Locate the cell with the specified text and output its (X, Y) center coordinate. 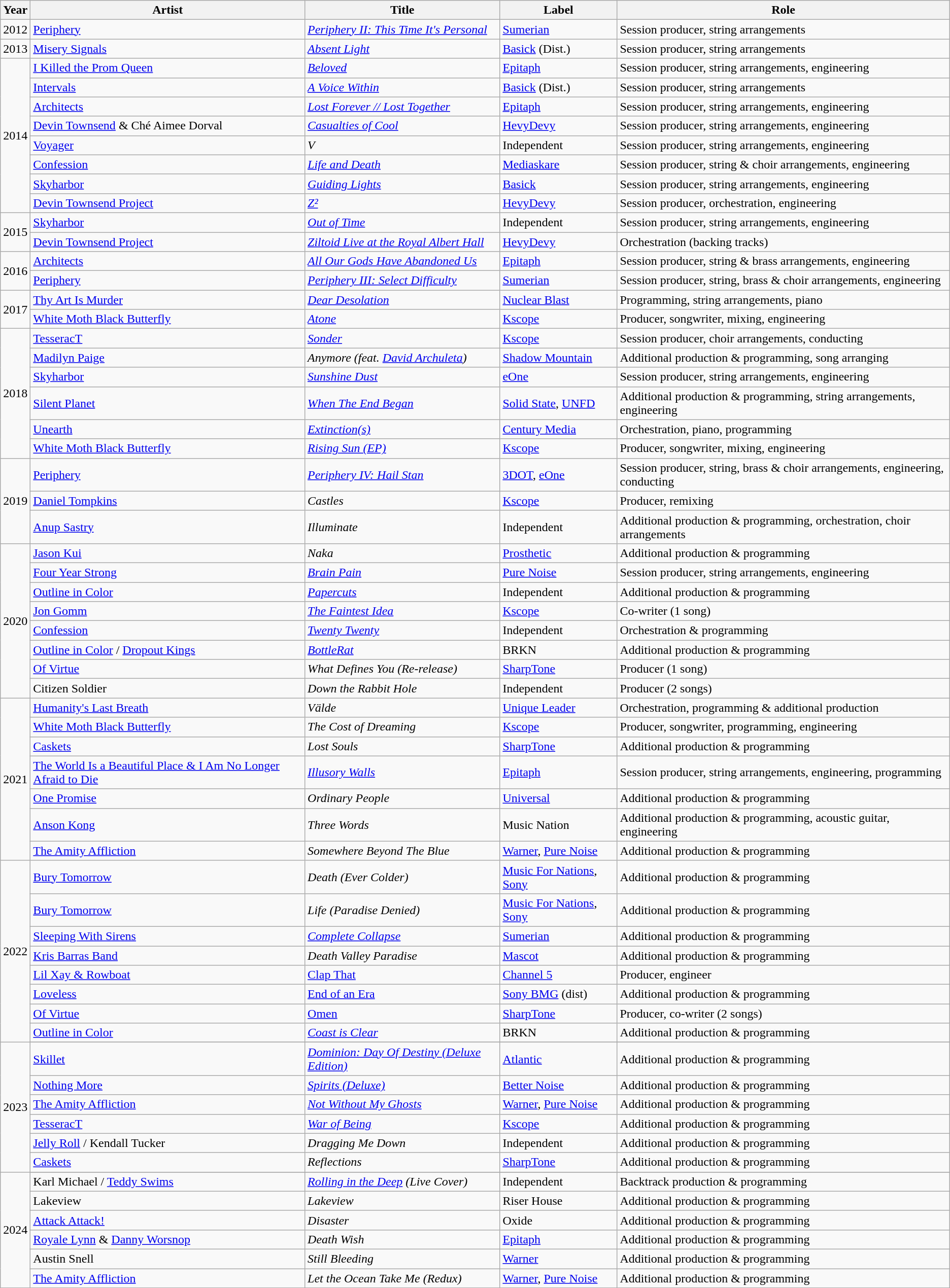
Spirits (Deluxe) (402, 1085)
Citizen Soldier (167, 688)
Attack Attack! (167, 1220)
Loveless (167, 994)
Beloved (402, 68)
Year (15, 10)
V (402, 145)
Session producer, choir arrangements, conducting (784, 338)
Naka (402, 553)
2014 (15, 135)
The Cost of Dreaming (402, 727)
2013 (15, 49)
Producer (2 songs) (784, 688)
Additional production & programming, song arranging (784, 358)
2023 (15, 1107)
Better Noise (558, 1085)
Intervals (167, 87)
Dear Desolation (402, 300)
Life (Paradise Denied) (402, 910)
Shadow Mountain (558, 358)
2020 (15, 620)
Skillet (167, 1059)
One Promise (167, 798)
Disaster (402, 1220)
All Our Gods Have Abandoned Us (402, 261)
Daniel Tompkins (167, 501)
Papercuts (402, 592)
Pure Noise (558, 572)
Additional production & programming, acoustic guitar, engineering (784, 825)
Mascot (558, 955)
Producer (1 song) (784, 669)
Jon Gomm (167, 611)
Three Words (402, 825)
Austin Snell (167, 1259)
2018 (15, 394)
Complete Collapse (402, 936)
Castles (402, 501)
Warner (558, 1259)
Death (Ever Colder) (402, 877)
Lost Forever // Lost Together (402, 107)
I Killed the Prom Queen (167, 68)
Orchestration & programming (784, 631)
Death Valley Paradise (402, 955)
Additional production & programming, string arrangements, engineering (784, 403)
Producer, engineer (784, 975)
Coast is Clear (402, 1033)
eOne (558, 377)
2016 (15, 271)
Atone (402, 319)
2024 (15, 1230)
Outline in Color / Dropout Kings (167, 650)
3DOT, eOne (558, 475)
Devin Townsend & Ché Aimee Dorval (167, 126)
End of an Era (402, 994)
Rolling in the Deep (Live Cover) (402, 1181)
Oxide (558, 1220)
When The End Began (402, 403)
Anson Kong (167, 825)
Silent Planet (167, 403)
Death Wish (402, 1239)
Lost Souls (402, 746)
Role (784, 10)
Prosthetic (558, 553)
Additional production & programming, orchestration, choir arrangements (784, 527)
Solid State, UNFD (558, 403)
Let the Ocean Take Me (Redux) (402, 1278)
Music Nation (558, 825)
Mediaskare (558, 164)
Atlantic (558, 1059)
Misery Signals (167, 49)
Session producer, string, brass & choir arrangements, engineering, conducting (784, 475)
Orchestration, programming & additional production (784, 708)
Life and Death (402, 164)
A Voice Within (402, 87)
Illusory Walls (402, 772)
Jason Kui (167, 553)
Illuminate (402, 527)
Producer, remixing (784, 501)
Universal (558, 798)
Dominion: Day Of Destiny (Deluxe Edition) (402, 1059)
Välde (402, 708)
Karl Michael / Teddy Swims (167, 1181)
Programming, string arrangements, piano (784, 300)
BottleRat (402, 650)
Guiding Lights (402, 184)
What Defines You (Re-release) (402, 669)
Out of Time (402, 222)
Dragging Me Down (402, 1143)
Extinction(s) (402, 429)
The World Is a Beautiful Place & I Am No Longer Afraid to Die (167, 772)
Session producer, string & choir arrangements, engineering (784, 164)
Sleeping With Sirens (167, 936)
Session producer, string, brass & choir arrangements, engineering (784, 281)
Nothing More (167, 1085)
Royale Lynn & Danny Worsnop (167, 1239)
Not Without My Ghosts (402, 1104)
Producer, co-writer (2 songs) (784, 1014)
Unearth (167, 429)
Orchestration, piano, programming (784, 429)
Sonder (402, 338)
Twenty Twenty (402, 631)
Anymore (feat. David Archuleta) (402, 358)
Thy Art Is Murder (167, 300)
Jelly Roll / Kendall Tucker (167, 1143)
Reflections (402, 1162)
Sunshine Dust (402, 377)
Backtrack production & programming (784, 1181)
Nuclear Blast (558, 300)
Casualties of Cool (402, 126)
Rising Sun (EP) (402, 448)
Unique Leader (558, 708)
Session producer, string & brass arrangements, engineering (784, 261)
Producer, songwriter, programming, engineering (784, 727)
Periphery IV: Hail Stan (402, 475)
Basick (558, 184)
Sony BMG (dist) (558, 994)
Ziltoid Live at the Royal Albert Hall (402, 242)
2022 (15, 951)
Artist (167, 10)
War of Being (402, 1124)
Voyager (167, 145)
2012 (15, 29)
Riser House (558, 1201)
Session producer, string arrangements, engineering, programming (784, 772)
Label (558, 10)
2017 (15, 309)
Century Media (558, 429)
Omen (402, 1014)
Somewhere Beyond The Blue (402, 851)
Z² (402, 203)
Session producer, orchestration, engineering (784, 203)
Four Year Strong (167, 572)
Kris Barras Band (167, 955)
Humanity's Last Breath (167, 708)
2019 (15, 501)
Brain Pain (402, 572)
Periphery II: This Time It's Personal (402, 29)
2021 (15, 779)
Title (402, 10)
Ordinary People (402, 798)
Absent Light (402, 49)
2015 (15, 232)
Co-writer (1 song) (784, 611)
Still Bleeding (402, 1259)
Down the Rabbit Hole (402, 688)
Madilyn Paige (167, 358)
Clap That (402, 975)
Channel 5 (558, 975)
Orchestration (backing tracks) (784, 242)
Lil Xay & Rowboat (167, 975)
Periphery III: Select Difficulty (402, 281)
Anup Sastry (167, 527)
The Faintest Idea (402, 611)
